Return the [x, y] coordinate for the center point of the cell that contains the specified text.  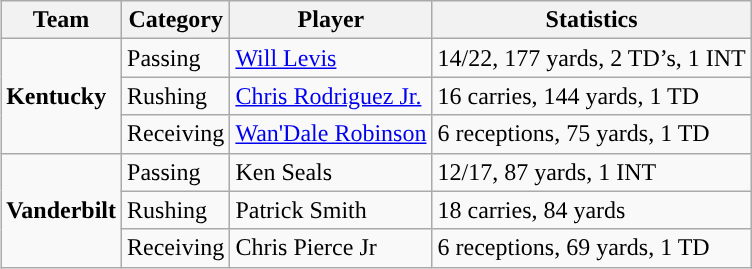
16 carries, 144 yards, 1 TD [592, 96]
14/22, 177 yards, 2 TD’s, 1 INT [592, 58]
Will Levis [331, 58]
Statistics [592, 20]
Player [331, 20]
6 receptions, 75 yards, 1 TD [592, 134]
Vanderbilt [62, 210]
Chris Pierce Jr [331, 248]
12/17, 87 yards, 1 INT [592, 172]
18 carries, 84 yards [592, 210]
Kentucky [62, 96]
Chris Rodriguez Jr. [331, 96]
Team [62, 20]
Category [176, 20]
Ken Seals [331, 172]
Wan'Dale Robinson [331, 134]
Patrick Smith [331, 210]
6 receptions, 69 yards, 1 TD [592, 248]
